Scan for the cell matching the given text and deliver its [X, Y] coordinate at center. 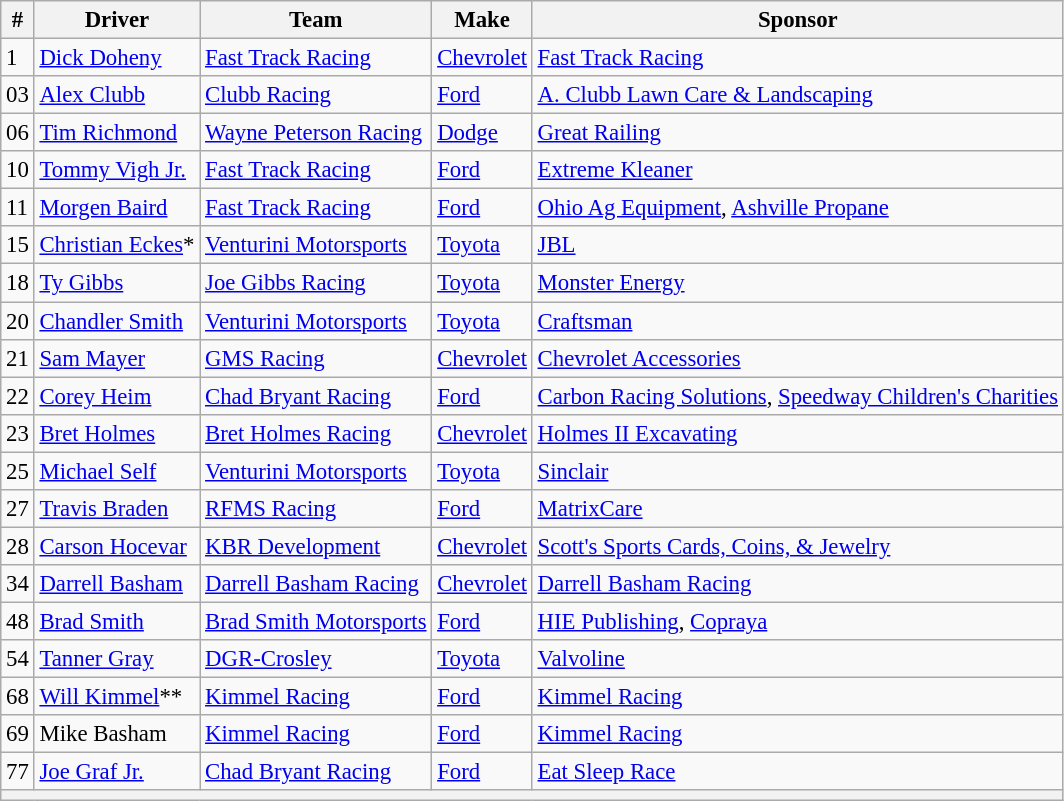
25 [18, 471]
GMS Racing [316, 358]
20 [18, 321]
RFMS Racing [316, 509]
06 [18, 133]
Alex Clubb [117, 95]
Team [316, 20]
Mike Basham [117, 734]
Wayne Peterson Racing [316, 133]
68 [18, 697]
Tommy Vigh Jr. [117, 170]
Eat Sleep Race [798, 772]
Bret Holmes [117, 433]
MatrixCare [798, 509]
Sam Mayer [117, 358]
Clubb Racing [316, 95]
Chandler Smith [117, 321]
Monster Energy [798, 283]
Tim Richmond [117, 133]
18 [18, 283]
11 [18, 208]
Make [482, 20]
Driver [117, 20]
Great Railing [798, 133]
Carson Hocevar [117, 546]
Sinclair [798, 471]
Travis Braden [117, 509]
DGR-Crosley [316, 659]
48 [18, 621]
1 [18, 58]
Christian Eckes* [117, 245]
Bret Holmes Racing [316, 433]
27 [18, 509]
HIE Publishing, Copraya [798, 621]
Will Kimmel** [117, 697]
34 [18, 584]
Corey Heim [117, 396]
15 [18, 245]
Darrell Basham [117, 584]
Joe Gibbs Racing [316, 283]
22 [18, 396]
JBL [798, 245]
23 [18, 433]
21 [18, 358]
Dick Doheny [117, 58]
Tanner Gray [117, 659]
Holmes II Excavating [798, 433]
Valvoline [798, 659]
Joe Graf Jr. [117, 772]
Brad Smith [117, 621]
77 [18, 772]
69 [18, 734]
Extreme Kleaner [798, 170]
# [18, 20]
Craftsman [798, 321]
Ohio Ag Equipment, Ashville Propane [798, 208]
28 [18, 546]
Brad Smith Motorsports [316, 621]
Scott's Sports Cards, Coins, & Jewelry [798, 546]
03 [18, 95]
Chevrolet Accessories [798, 358]
KBR Development [316, 546]
Carbon Racing Solutions, Speedway Children's Charities [798, 396]
Sponsor [798, 20]
Dodge [482, 133]
A. Clubb Lawn Care & Landscaping [798, 95]
Morgen Baird [117, 208]
Michael Self [117, 471]
10 [18, 170]
54 [18, 659]
Ty Gibbs [117, 283]
